Determine the (x, y) coordinate at the center of the cell enclosing the given text.  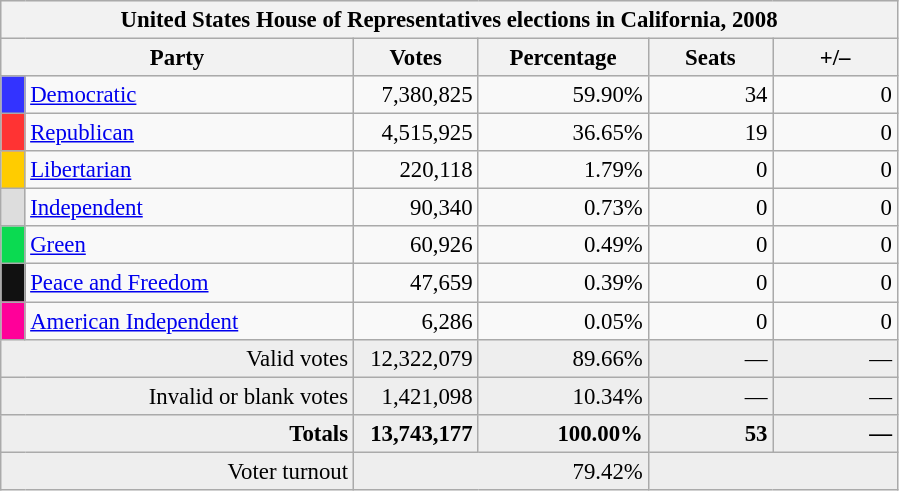
Independent (189, 208)
10.34% (563, 396)
Invalid or blank votes (178, 396)
Green (189, 245)
Libertarian (189, 170)
90,340 (416, 208)
1.79% (563, 170)
Valid votes (178, 358)
1,421,098 (416, 396)
13,743,177 (416, 433)
Democratic (189, 95)
0.39% (563, 283)
7,380,825 (416, 95)
0.05% (563, 321)
Party (178, 58)
6,286 (416, 321)
34 (710, 95)
36.65% (563, 133)
60,926 (416, 245)
0.73% (563, 208)
220,118 (416, 170)
Totals (178, 433)
12,322,079 (416, 358)
47,659 (416, 283)
89.66% (563, 358)
0.49% (563, 245)
Republican (189, 133)
100.00% (563, 433)
Votes (416, 58)
Voter turnout (178, 471)
Seats (710, 58)
+/– (836, 58)
United States House of Representatives elections in California, 2008 (450, 20)
Peace and Freedom (189, 283)
19 (710, 133)
59.90% (563, 95)
4,515,925 (416, 133)
American Independent (189, 321)
79.42% (500, 471)
Percentage (563, 58)
53 (710, 433)
